Locate the cell with the specified text and output its [X, Y] center coordinate. 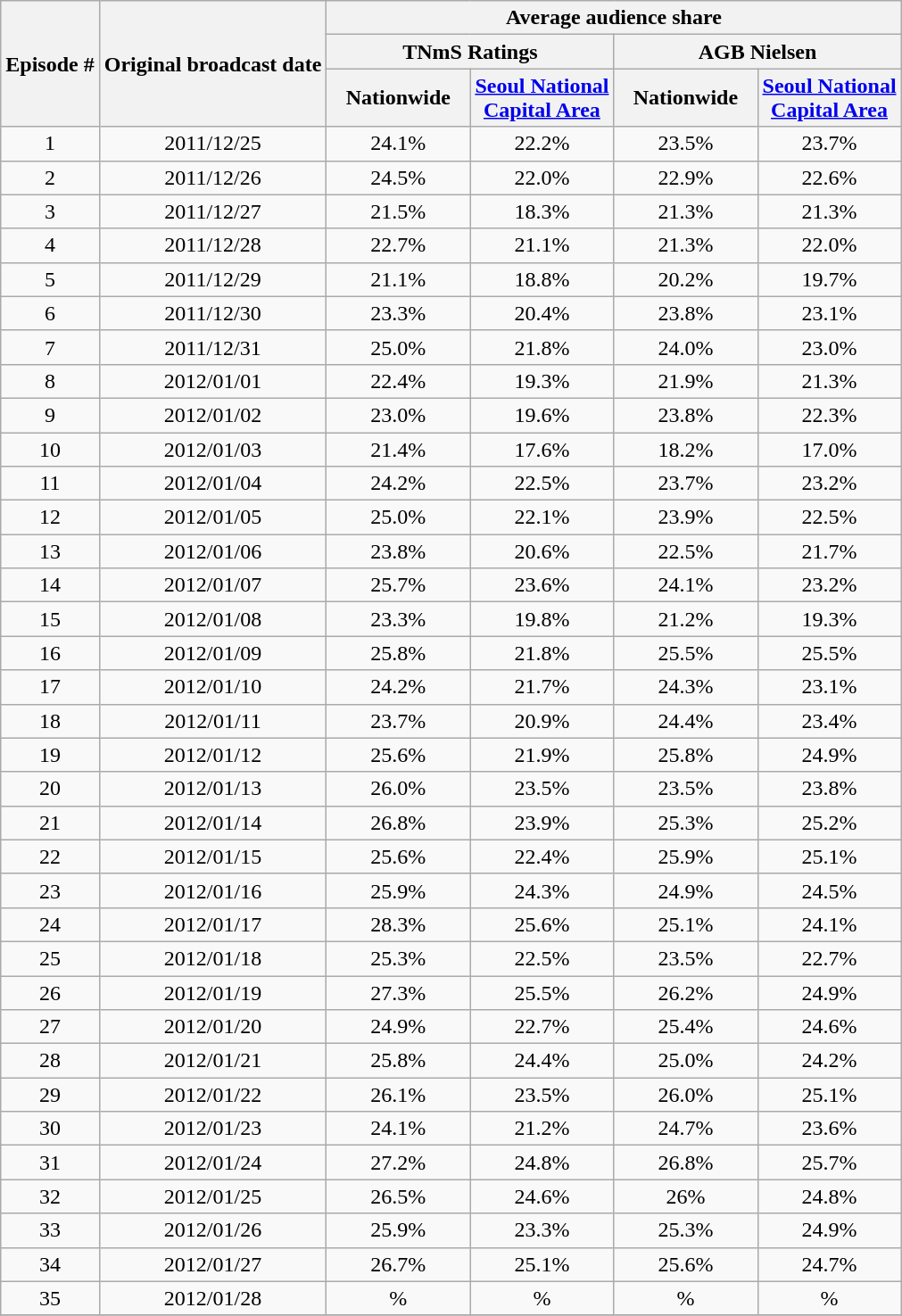
AGB Nielsen [757, 52]
19.6% [542, 415]
2012/01/06 [212, 551]
2 [50, 178]
26.1% [398, 1095]
31 [50, 1163]
2012/01/11 [212, 721]
2012/01/12 [212, 755]
2012/01/04 [212, 484]
Original broadcast date [212, 64]
3 [50, 211]
25.2% [830, 823]
26% [685, 1196]
2011/12/31 [212, 347]
2012/01/10 [212, 687]
19.7% [830, 279]
24.0% [685, 347]
2012/01/14 [212, 823]
Episode # [50, 64]
7 [50, 347]
28 [50, 1061]
2011/12/30 [212, 313]
23 [50, 890]
22.6% [830, 178]
2012/01/20 [212, 1027]
2012/01/15 [212, 857]
2012/01/02 [212, 415]
Average audience share [614, 18]
26 [50, 993]
15 [50, 619]
TNmS Ratings [470, 52]
24 [50, 924]
9 [50, 415]
26.5% [398, 1196]
32 [50, 1196]
19.8% [542, 619]
2012/01/24 [212, 1163]
1 [50, 144]
27 [50, 1027]
2012/01/07 [212, 585]
11 [50, 484]
26.2% [685, 993]
2012/01/28 [212, 1298]
2012/01/19 [212, 993]
2012/01/08 [212, 619]
22.2% [542, 144]
2012/01/18 [212, 958]
2011/12/25 [212, 144]
2012/01/13 [212, 789]
29 [50, 1095]
2012/01/01 [212, 381]
2011/12/29 [212, 279]
19 [50, 755]
22.9% [685, 178]
2011/12/26 [212, 178]
6 [50, 313]
20.4% [542, 313]
2012/01/22 [212, 1095]
17.0% [830, 449]
2012/01/26 [212, 1230]
13 [50, 551]
10 [50, 449]
2012/01/21 [212, 1061]
12 [50, 517]
20.9% [542, 721]
18.3% [542, 211]
25 [50, 958]
2012/01/17 [212, 924]
20.6% [542, 551]
2012/01/27 [212, 1264]
34 [50, 1264]
27.3% [398, 993]
8 [50, 381]
22.3% [830, 415]
2012/01/09 [212, 653]
18.8% [542, 279]
2011/12/28 [212, 245]
23.4% [830, 721]
28.3% [398, 924]
14 [50, 585]
35 [50, 1298]
21 [50, 823]
20 [50, 789]
2012/01/16 [212, 890]
2012/01/23 [212, 1129]
21.4% [398, 449]
2012/01/03 [212, 449]
16 [50, 653]
4 [50, 245]
30 [50, 1129]
21.5% [398, 211]
5 [50, 279]
17.6% [542, 449]
20.2% [685, 279]
18.2% [685, 449]
22.1% [542, 517]
17 [50, 687]
2012/01/05 [212, 517]
2012/01/25 [212, 1196]
2011/12/27 [212, 211]
22 [50, 857]
26.7% [398, 1264]
25.4% [685, 1027]
33 [50, 1230]
18 [50, 721]
27.2% [398, 1163]
